Capture the cell that displays the provided text and extract its (x, y) central coordinate. 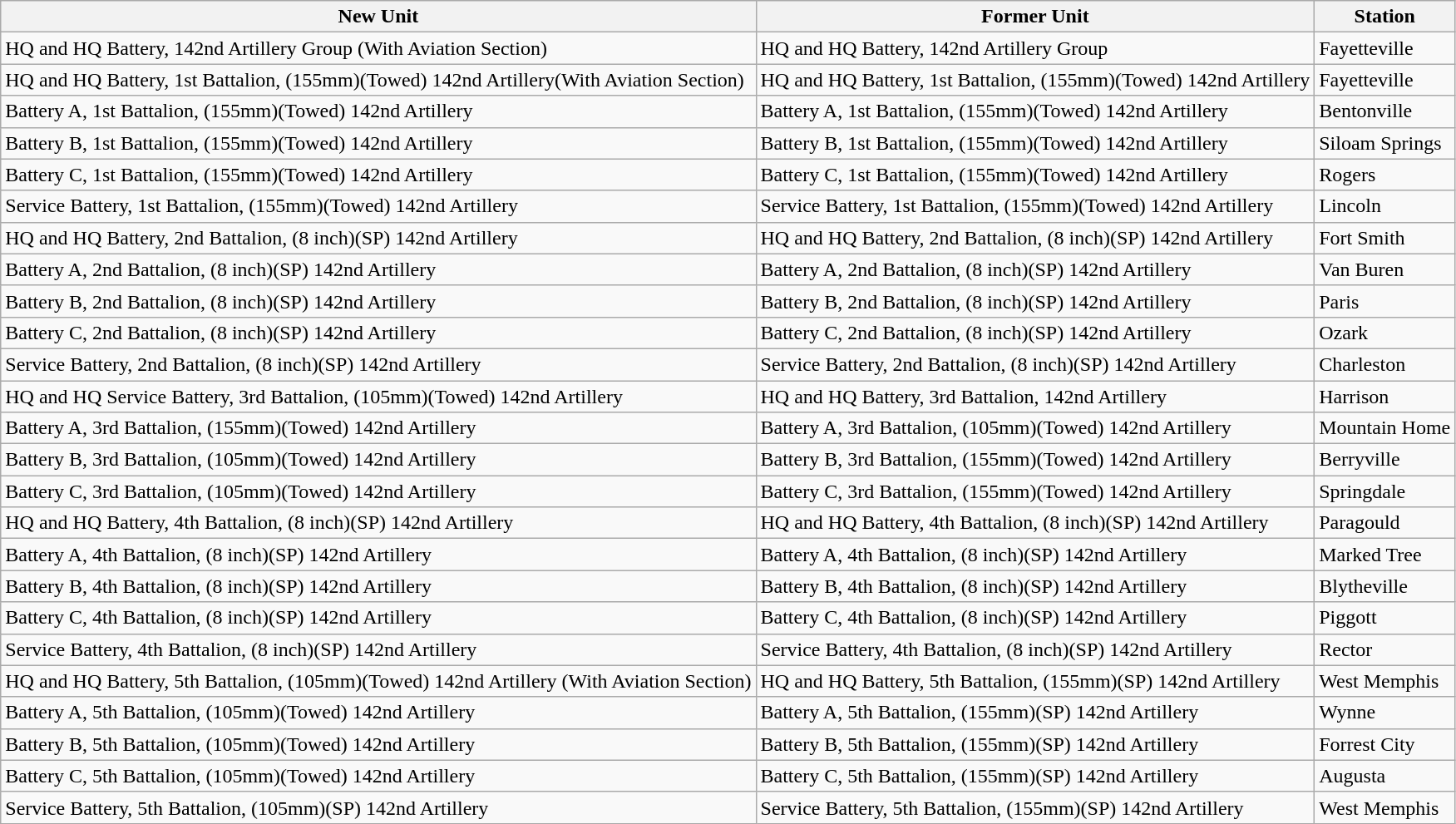
Battery A, 5th Battalion, (155mm)(SP) 142nd Artillery (1035, 713)
Service Battery, 5th Battalion, (105mm)(SP) 142nd Artillery (378, 807)
Rector (1385, 649)
Battery B, 5th Battalion, (105mm)(Towed) 142nd Artillery (378, 744)
Battery A, 3rd Battalion, (105mm)(Towed) 142nd Artillery (1035, 428)
Paris (1385, 301)
HQ and HQ Service Battery, 3rd Battalion, (105mm)(Towed) 142nd Artillery (378, 397)
Forrest City (1385, 744)
Former Unit (1035, 17)
Battery B, 5th Battalion, (155mm)(SP) 142nd Artillery (1035, 744)
New Unit (378, 17)
Battery B, 3rd Battalion, (105mm)(Towed) 142nd Artillery (378, 460)
Fort Smith (1385, 238)
Rogers (1385, 175)
HQ and HQ Battery, 5th Battalion, (105mm)(Towed) 142nd Artillery (With Aviation Section) (378, 681)
Siloam Springs (1385, 143)
HQ and HQ Battery, 1st Battalion, (155mm)(Towed) 142nd Artillery (1035, 80)
Berryville (1385, 460)
Wynne (1385, 713)
Battery A, 5th Battalion, (105mm)(Towed) 142nd Artillery (378, 713)
HQ and HQ Battery, 142nd Artillery Group (With Aviation Section) (378, 48)
HQ and HQ Battery, 5th Battalion, (155mm)(SP) 142nd Artillery (1035, 681)
Van Buren (1385, 269)
Harrison (1385, 397)
HQ and HQ Battery, 3rd Battalion, 142nd Artillery (1035, 397)
Battery B, 3rd Battalion, (155mm)(Towed) 142nd Artillery (1035, 460)
HQ and HQ Battery, 142nd Artillery Group (1035, 48)
Bentonville (1385, 111)
HQ and HQ Battery, 1st Battalion, (155mm)(Towed) 142nd Artillery(With Aviation Section) (378, 80)
Blytheville (1385, 586)
Mountain Home (1385, 428)
Battery C, 3rd Battalion, (105mm)(Towed) 142nd Artillery (378, 491)
Piggott (1385, 618)
Paragould (1385, 523)
Battery C, 5th Battalion, (155mm)(SP) 142nd Artillery (1035, 776)
Augusta (1385, 776)
Springdale (1385, 491)
Marked Tree (1385, 555)
Station (1385, 17)
Battery C, 3rd Battalion, (155mm)(Towed) 142nd Artillery (1035, 491)
Lincoln (1385, 206)
Battery A, 3rd Battalion, (155mm)(Towed) 142nd Artillery (378, 428)
Charleston (1385, 364)
Ozark (1385, 333)
Battery C, 5th Battalion, (105mm)(Towed) 142nd Artillery (378, 776)
Service Battery, 5th Battalion, (155mm)(SP) 142nd Artillery (1035, 807)
